Extract the (x, y) coordinate from the center of the cell holding the provided text.  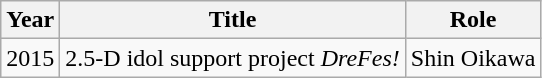
2015 (30, 58)
Year (30, 20)
Role (473, 20)
Title (232, 20)
Shin Oikawa (473, 58)
2.5-D idol support project DreFes! (232, 58)
